Locate the cell with the specified text and output its [x, y] center coordinate. 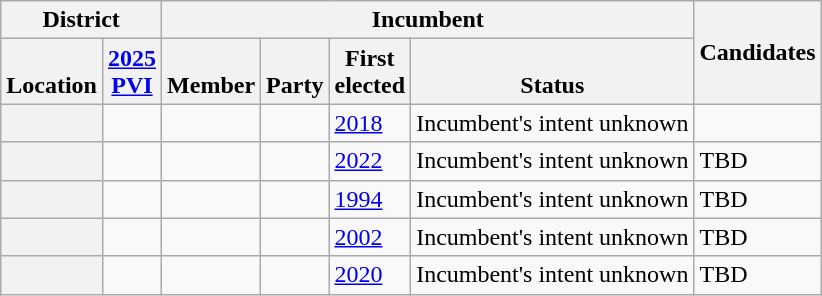
Party [295, 72]
Status [552, 72]
2002 [370, 237]
Member [212, 72]
2025PVI [132, 72]
2022 [370, 161]
1994 [370, 199]
Candidates [758, 52]
Location [52, 72]
District [82, 20]
Firstelected [370, 72]
2018 [370, 123]
Incumbent [428, 20]
2020 [370, 275]
